For the text-containing cell, return its midpoint in (x, y) coordinate format. 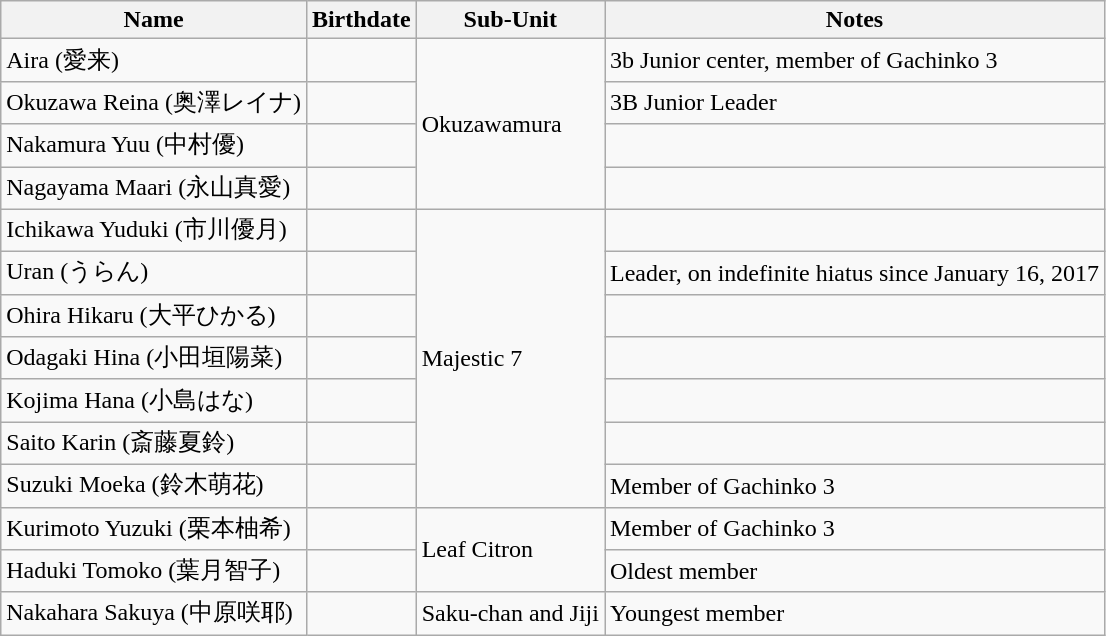
Leaf Citron (510, 550)
Sub-Unit (510, 20)
Name (154, 20)
Aira (愛来) (154, 60)
Nakahara Sakuya (中原咲耶) (154, 614)
Suzuki Moeka (鈴木萌花) (154, 486)
Okuzawa Reina (奥澤レイナ) (154, 102)
Nakamura Yuu (中村優) (154, 146)
Oldest member (854, 572)
Ichikawa Yuduki (市川優月) (154, 230)
Haduki Tomoko (葉月智子) (154, 572)
Kurimoto Yuzuki (栗本柚希) (154, 528)
Leader, on indefinite hiatus since January 16, 2017 (854, 274)
Odagaki Hina (小田垣陽菜) (154, 358)
Okuzawamura (510, 124)
3b Junior center, member of Gachinko 3 (854, 60)
Birthdate (361, 20)
Ohira Hikaru (大平ひかる) (154, 316)
Kojima Hana (小島はな) (154, 400)
Youngest member (854, 614)
Nagayama Maari (永山真愛) (154, 188)
Uran (うらん) (154, 274)
Majestic 7 (510, 358)
3B Junior Leader (854, 102)
Saku-chan and Jiji (510, 614)
Saito Karin (斎藤夏鈴) (154, 444)
Notes (854, 20)
